Determine the (X, Y) coordinate at the center of the cell enclosing the given text.  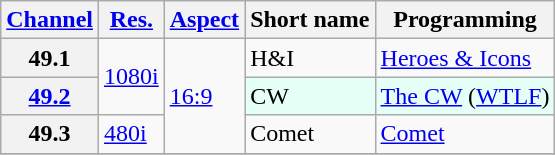
Short name (310, 20)
480i (132, 134)
Channel (50, 20)
16:9 (204, 96)
CW (310, 96)
49.1 (50, 58)
49.3 (50, 134)
H&I (310, 58)
49.2 (50, 96)
Programming (465, 20)
Aspect (204, 20)
Res. (132, 20)
Heroes & Icons (465, 58)
1080i (132, 77)
The CW (WTLF) (465, 96)
